Find where the given text appears and provide that cell's center as [x, y] coordinate. 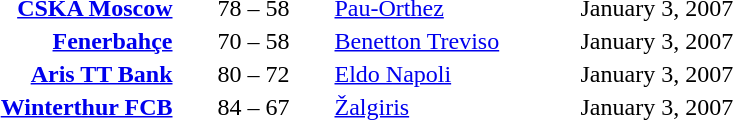
Eldo Napoli [454, 74]
80 – 72 [254, 74]
Benetton Treviso [454, 41]
70 – 58 [254, 41]
